Detect which cell encompasses the target text, then output its (x, y) center coordinate. 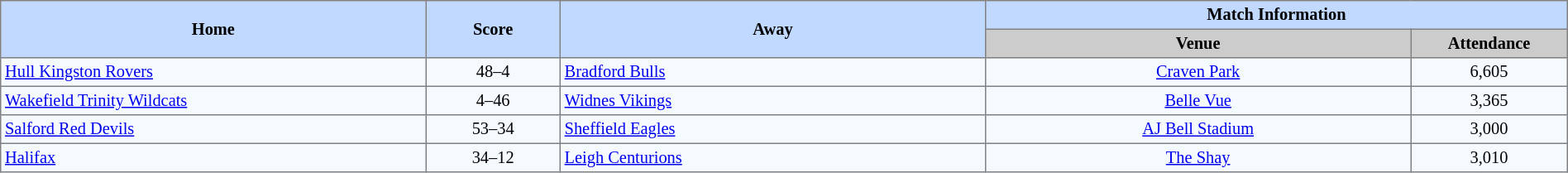
Attendance (1489, 43)
4–46 (493, 100)
Craven Park (1198, 72)
48–4 (493, 72)
Score (493, 30)
Leigh Centurions (772, 157)
Halifax (213, 157)
Venue (1198, 43)
Away (772, 30)
The Shay (1198, 157)
Wakefield Trinity Wildcats (213, 100)
Bradford Bulls (772, 72)
3,365 (1489, 100)
Match Information (1277, 15)
3,010 (1489, 157)
Home (213, 30)
Widnes Vikings (772, 100)
Sheffield Eagles (772, 129)
53–34 (493, 129)
34–12 (493, 157)
3,000 (1489, 129)
Belle Vue (1198, 100)
AJ Bell Stadium (1198, 129)
Hull Kingston Rovers (213, 72)
Salford Red Devils (213, 129)
6,605 (1489, 72)
